Locate the cell with the specified text and output its [X, Y] center coordinate. 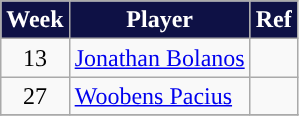
27 [35, 96]
Player [160, 20]
13 [35, 58]
Ref [274, 20]
Week [35, 20]
Woobens Pacius [160, 96]
Jonathan Bolanos [160, 58]
